Pinpoint the cell where the given text exists, returning its (X, Y) midpoint coordinate. 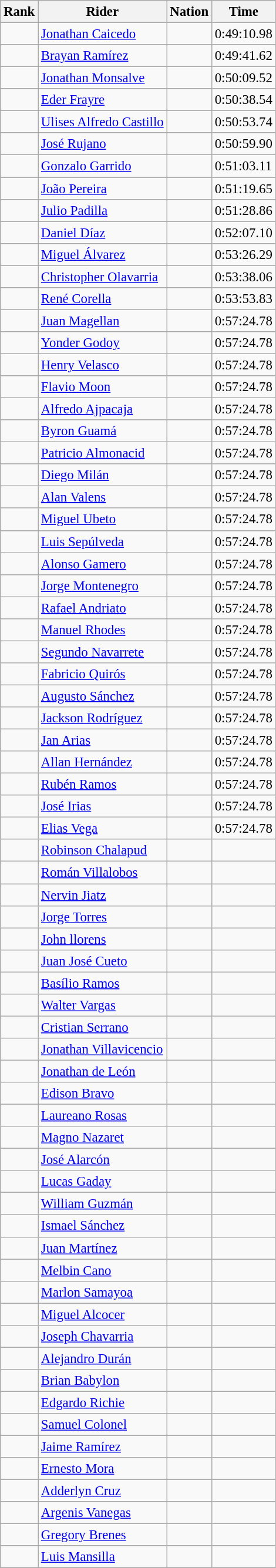
Juan José Cueto (102, 961)
0:53:38.06 (243, 277)
John llorens (102, 939)
0:51:19.65 (243, 189)
Nervin Jiatz (102, 895)
Julio Padilla (102, 210)
Basílio Ramos (102, 983)
Cristian Serrano (102, 1027)
0:50:09.52 (243, 78)
Daniel Díaz (102, 233)
Allan Hernández (102, 762)
Alan Valens (102, 497)
Melbin Cano (102, 1270)
Brian Babylon (102, 1381)
Magno Nazaret (102, 1138)
Jonathan Caicedo (102, 34)
José Irias (102, 806)
Byron Guamá (102, 431)
Brayan Ramírez (102, 56)
Jorge Montenegro (102, 586)
João Pereira (102, 189)
Nation (189, 12)
Rider (102, 12)
Edison Bravo (102, 1093)
Walter Vargas (102, 1005)
0:51:28.86 (243, 210)
Jaime Ramírez (102, 1447)
Luis Mansilla (102, 1557)
Elias Vega (102, 829)
José Rujano (102, 144)
Alonso Gamero (102, 564)
0:53:26.29 (243, 254)
Augusto Sánchez (102, 696)
Jan Arias (102, 741)
0:49:10.98 (243, 34)
Henry Velasco (102, 365)
Laureano Rosas (102, 1116)
Juan Magellan (102, 321)
Argenis Vanegas (102, 1513)
Miguel Álvarez (102, 254)
Christopher Olavarria (102, 277)
Gonzalo Garrido (102, 166)
Jackson Rodríguez (102, 718)
Manuel Rhodes (102, 630)
Edgardo Richie (102, 1402)
Juan Martínez (102, 1248)
Jonathan Villavicencio (102, 1049)
Patricio Almonacid (102, 453)
Ulises Alfredo Castillo (102, 122)
Diego Milán (102, 475)
Joseph Chavarria (102, 1337)
Rank (19, 12)
0:53:53.83 (243, 299)
Robinson Chalapud (102, 851)
Jorge Torres (102, 917)
0:50:38.54 (243, 100)
Román Villalobos (102, 873)
René Corella (102, 299)
Ernesto Mora (102, 1469)
Rubén Ramos (102, 785)
0:50:53.74 (243, 122)
William Guzmán (102, 1204)
Eder Frayre (102, 100)
Miguel Ubeto (102, 520)
Jonathan de León (102, 1071)
Jonathan Monsalve (102, 78)
Flavio Moon (102, 387)
Adderlyn Cruz (102, 1491)
Samuel Colonel (102, 1425)
Marlon Samayoa (102, 1292)
Miguel Alcocer (102, 1314)
Gregory Brenes (102, 1535)
Luis Sepúlveda (102, 541)
Segundo Navarrete (102, 652)
0:50:59.90 (243, 144)
0:52:07.10 (243, 233)
0:51:03.11 (243, 166)
Alejandro Durán (102, 1358)
Yonder Godoy (102, 343)
Rafael Andriato (102, 608)
Fabricio Quirós (102, 674)
Time (243, 12)
Lucas Gaday (102, 1182)
Ismael Sánchez (102, 1226)
0:49:41.62 (243, 56)
José Alarcón (102, 1160)
Alfredo Ajpacaja (102, 409)
